Locate the cell with the specified text and output its (x, y) center coordinate. 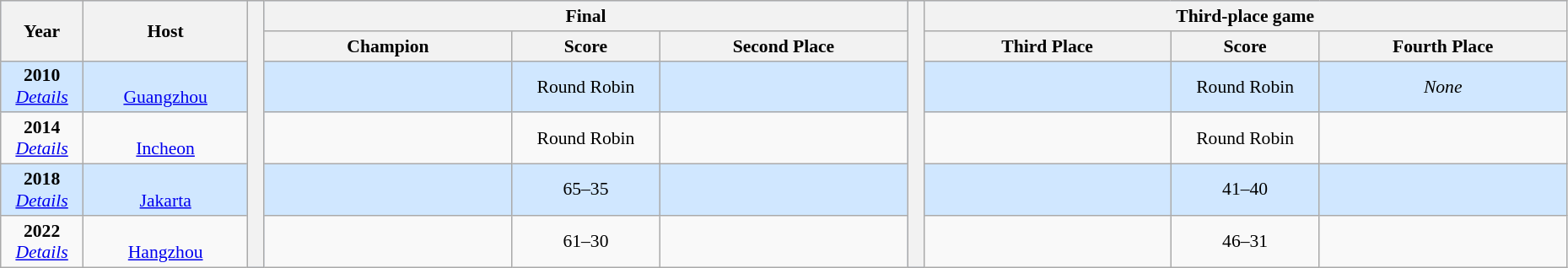
Hangzhou (165, 241)
Champion (388, 46)
Jakarta (165, 190)
2010Details (42, 86)
65–35 (586, 190)
61–30 (586, 241)
Guangzhou (165, 86)
Third Place (1048, 46)
2014Details (42, 138)
Host (165, 30)
Second Place (783, 46)
46–31 (1245, 241)
Incheon (165, 138)
41–40 (1245, 190)
2018Details (42, 190)
2022Details (42, 241)
None (1442, 86)
Third-place game (1245, 16)
Final (585, 16)
Fourth Place (1442, 46)
Year (42, 30)
